Identify which cell holds the provided text, then report its (x, y) central coordinate. 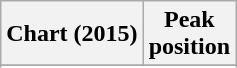
Chart (2015) (72, 34)
Peak position (189, 34)
